Detect which cell encompasses the target text, then output its (X, Y) center coordinate. 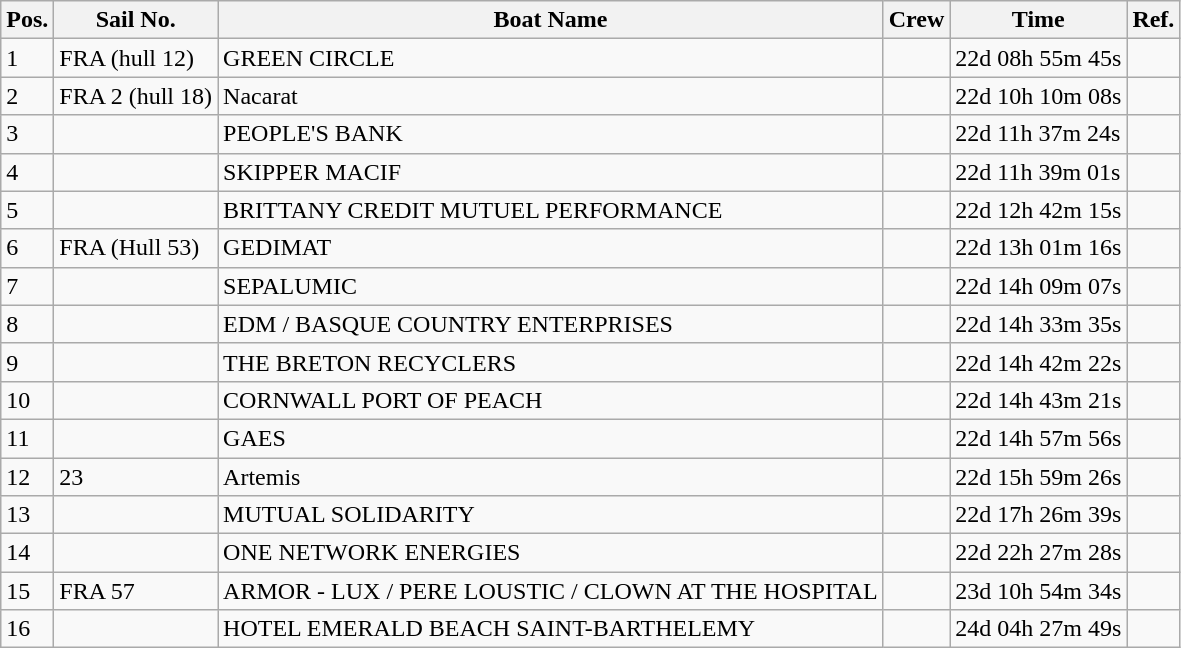
Artemis (551, 477)
FRA 57 (136, 591)
BRITTANY CREDIT MUTUEL PERFORMANCE (551, 210)
4 (28, 172)
22d 11h 37m 24s (1038, 134)
Sail No. (136, 20)
6 (28, 248)
SKIPPER MACIF (551, 172)
FRA 2 (hull 18) (136, 96)
22d 12h 42m 15s (1038, 210)
2 (28, 96)
PEOPLE'S BANK (551, 134)
12 (28, 477)
22d 08h 55m 45s (1038, 58)
24d 04h 27m 49s (1038, 629)
16 (28, 629)
23 (136, 477)
15 (28, 591)
22d 14h 43m 21s (1038, 400)
23d 10h 54m 34s (1038, 591)
5 (28, 210)
10 (28, 400)
22d 13h 01m 16s (1038, 248)
Crew (916, 20)
GEDIMAT (551, 248)
CORNWALL PORT OF PEACH (551, 400)
FRA (Hull 53) (136, 248)
22d 14h 42m 22s (1038, 362)
GAES (551, 438)
22d 22h 27m 28s (1038, 553)
22d 17h 26m 39s (1038, 515)
FRA (hull 12) (136, 58)
22d 14h 09m 07s (1038, 286)
ARMOR - LUX / PERE LOUSTIC / CLOWN AT THE HOSPITAL (551, 591)
SEPALUMIC (551, 286)
EDM / BASQUE COUNTRY ENTERPRISES (551, 324)
22d 14h 33m 35s (1038, 324)
11 (28, 438)
GREEN CIRCLE (551, 58)
Nacarat (551, 96)
THE BRETON RECYCLERS (551, 362)
22d 15h 59m 26s (1038, 477)
22d 10h 10m 08s (1038, 96)
22d 11h 39m 01s (1038, 172)
Ref. (1154, 20)
14 (28, 553)
1 (28, 58)
3 (28, 134)
7 (28, 286)
Time (1038, 20)
8 (28, 324)
22d 14h 57m 56s (1038, 438)
13 (28, 515)
MUTUAL SOLIDARITY (551, 515)
ONE NETWORK ENERGIES (551, 553)
Boat Name (551, 20)
HOTEL EMERALD BEACH SAINT-BARTHELEMY (551, 629)
9 (28, 362)
Pos. (28, 20)
